Extract the (x, y) coordinate from the center of the cell holding the provided text.  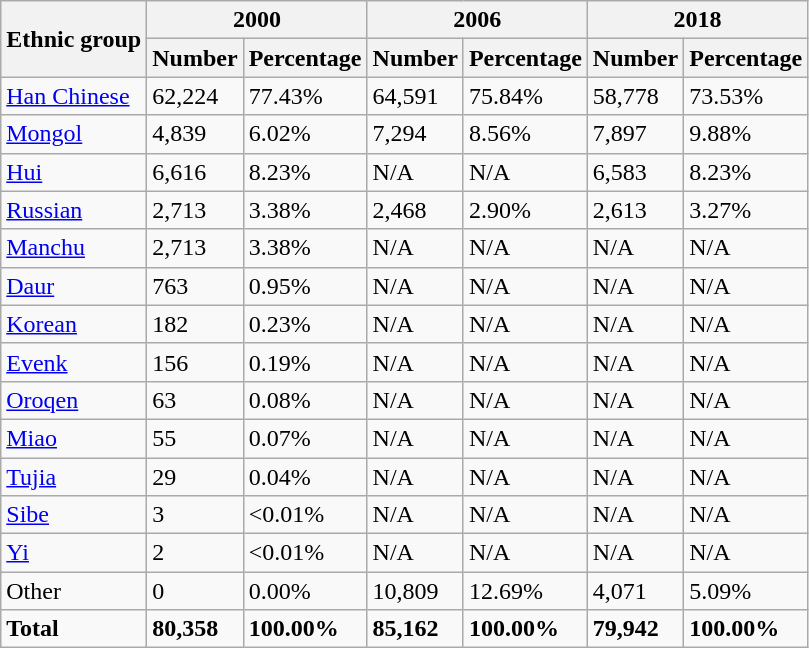
73.53% (746, 96)
Han Chinese (74, 96)
Miao (74, 438)
29 (195, 477)
Sibe (74, 515)
7,897 (635, 134)
77.43% (305, 96)
55 (195, 438)
Ethnic group (74, 39)
0.19% (305, 362)
63 (195, 400)
156 (195, 362)
10,809 (415, 591)
5.09% (746, 591)
2000 (257, 20)
4,839 (195, 134)
0.23% (305, 324)
62,224 (195, 96)
64,591 (415, 96)
0.04% (305, 477)
80,358 (195, 629)
Daur (74, 286)
0.95% (305, 286)
2006 (477, 20)
9.88% (746, 134)
Hui (74, 172)
0.07% (305, 438)
75.84% (525, 96)
Evenk (74, 362)
Yi (74, 553)
6,616 (195, 172)
79,942 (635, 629)
85,162 (415, 629)
4,071 (635, 591)
Total (74, 629)
Other (74, 591)
2018 (697, 20)
12.69% (525, 591)
2 (195, 553)
763 (195, 286)
Tujia (74, 477)
7,294 (415, 134)
8.56% (525, 134)
2,468 (415, 210)
2.90% (525, 210)
0.00% (305, 591)
Mongol (74, 134)
0 (195, 591)
3.27% (746, 210)
3 (195, 515)
Oroqen (74, 400)
0.08% (305, 400)
6.02% (305, 134)
Korean (74, 324)
Manchu (74, 248)
58,778 (635, 96)
6,583 (635, 172)
182 (195, 324)
2,613 (635, 210)
Russian (74, 210)
